Scan for the cell matching the given text and deliver its (X, Y) coordinate at center. 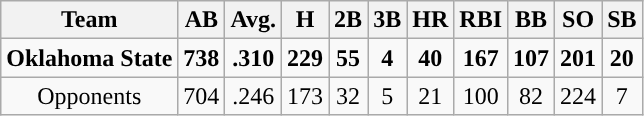
AB (202, 20)
100 (481, 96)
201 (578, 58)
3B (388, 20)
32 (348, 96)
55 (348, 58)
40 (430, 58)
224 (578, 96)
20 (622, 58)
.246 (254, 96)
21 (430, 96)
738 (202, 58)
5 (388, 96)
82 (532, 96)
173 (306, 96)
Team (90, 20)
Avg. (254, 20)
.310 (254, 58)
SB (622, 20)
SO (578, 20)
107 (532, 58)
HR (430, 20)
7 (622, 96)
Oklahoma State (90, 58)
RBI (481, 20)
704 (202, 96)
BB (532, 20)
2B (348, 20)
H (306, 20)
167 (481, 58)
Opponents (90, 96)
4 (388, 58)
229 (306, 58)
